Capture the cell that displays the provided text and extract its [X, Y] central coordinate. 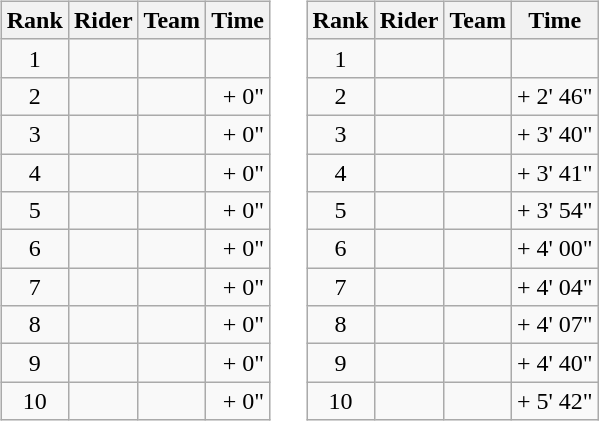
+ 2' 46" [554, 96]
+ 3' 41" [554, 173]
+ 3' 54" [554, 211]
+ 4' 00" [554, 249]
+ 5' 42" [554, 401]
+ 4' 07" [554, 325]
+ 4' 40" [554, 363]
+ 4' 04" [554, 287]
+ 3' 40" [554, 134]
